Return the (X, Y) coordinate for the center point of the cell that contains the specified text.  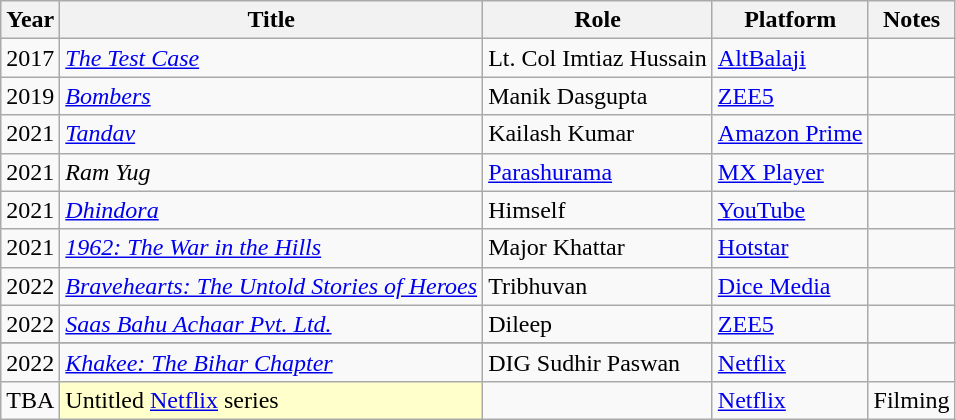
Kailash Kumar (598, 134)
Filming (912, 400)
Untitled Netflix series (272, 400)
Bravehearts: The Untold Stories of Heroes (272, 286)
Parashurama (598, 172)
Notes (912, 20)
Year (30, 20)
Manik Dasgupta (598, 96)
Khakee: The Bihar Chapter (272, 362)
Dileep (598, 324)
Himself (598, 210)
2017 (30, 58)
Major Khattar (598, 248)
Tribhuvan (598, 286)
Platform (790, 20)
MX Player (790, 172)
Title (272, 20)
AltBalaji (790, 58)
Saas Bahu Achaar Pvt. Ltd. (272, 324)
DIG Sudhir Paswan (598, 362)
Ram Yug (272, 172)
Dice Media (790, 286)
TBA (30, 400)
Role (598, 20)
Dhindora (272, 210)
Tandav (272, 134)
Amazon Prime (790, 134)
1962: The War in the Hills (272, 248)
Lt. Col Imtiaz Hussain (598, 58)
Hotstar (790, 248)
The Test Case (272, 58)
YouTube (790, 210)
Bombers (272, 96)
2019 (30, 96)
